Return the (x, y) coordinate for the center point of the cell that contains the specified text.  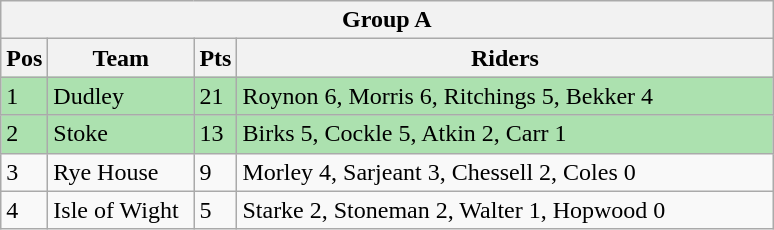
Stoke (121, 134)
5 (216, 210)
Riders (505, 58)
Roynon 6, Morris 6, Ritchings 5, Bekker 4 (505, 96)
2 (24, 134)
Team (121, 58)
Starke 2, Stoneman 2, Walter 1, Hopwood 0 (505, 210)
Dudley (121, 96)
Rye House (121, 172)
1 (24, 96)
Pts (216, 58)
Birks 5, Cockle 5, Atkin 2, Carr 1 (505, 134)
13 (216, 134)
Morley 4, Sarjeant 3, Chessell 2, Coles 0 (505, 172)
4 (24, 210)
Pos (24, 58)
Isle of Wight (121, 210)
Group A (387, 20)
9 (216, 172)
21 (216, 96)
3 (24, 172)
